Capture the cell that displays the provided text and extract its [x, y] central coordinate. 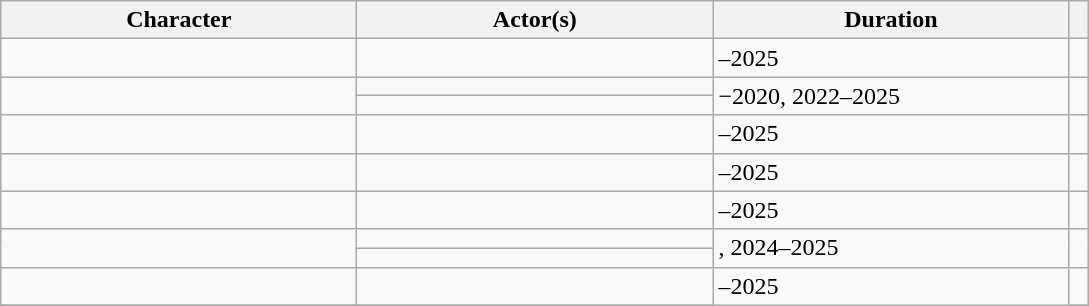
Character [179, 20]
, 2024–2025 [891, 248]
Actor(s) [535, 20]
Duration [891, 20]
−2020, 2022–2025 [891, 96]
